For the text-containing cell, return its midpoint in (x, y) coordinate format. 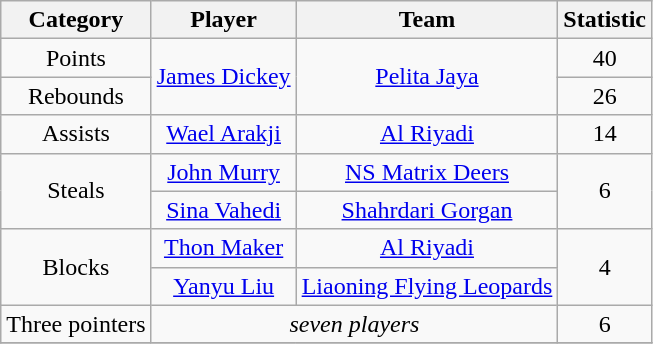
Thon Maker (224, 248)
Sina Vahedi (224, 210)
Steals (76, 191)
James Dickey (224, 77)
John Murry (224, 172)
Assists (76, 134)
Yanyu Liu (224, 286)
Three pointers (76, 324)
26 (605, 96)
Points (76, 58)
Shahrdari Gorgan (427, 210)
seven players (354, 324)
Pelita Jaya (427, 77)
4 (605, 267)
40 (605, 58)
Rebounds (76, 96)
Statistic (605, 20)
Category (76, 20)
NS Matrix Deers (427, 172)
Wael Arakji (224, 134)
Blocks (76, 267)
Player (224, 20)
Liaoning Flying Leopards (427, 286)
Team (427, 20)
14 (605, 134)
